Find where the given text appears and provide that cell's center as (x, y) coordinate. 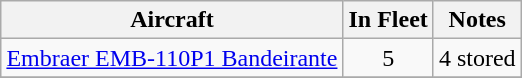
Aircraft (172, 20)
In Fleet (388, 20)
4 stored (477, 58)
Embraer EMB-110P1 Bandeirante (172, 58)
Notes (477, 20)
5 (388, 58)
